Identify which cell holds the provided text, then report its (X, Y) central coordinate. 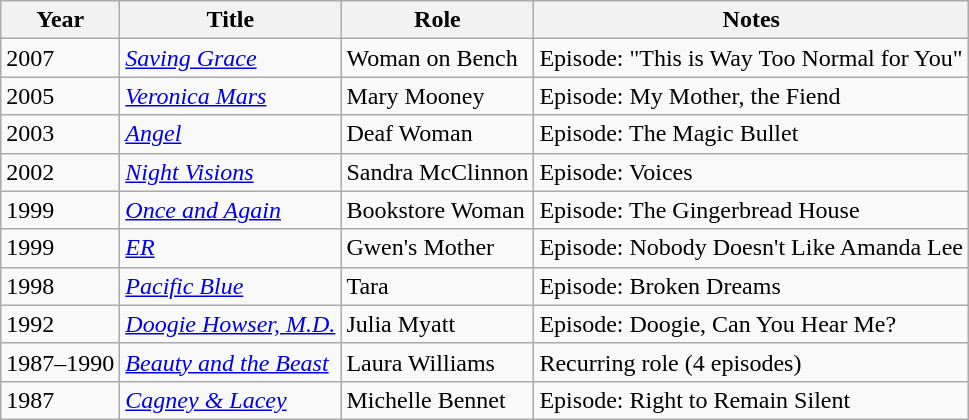
Role (438, 20)
Episode: "This is Way Too Normal for You" (752, 58)
2005 (60, 96)
Once and Again (230, 210)
1992 (60, 324)
Sandra McClinnon (438, 172)
Michelle Bennet (438, 400)
Julia Myatt (438, 324)
Year (60, 20)
Title (230, 20)
Deaf Woman (438, 134)
Night Visions (230, 172)
Laura Williams (438, 362)
Doogie Howser, M.D. (230, 324)
1998 (60, 286)
Angel (230, 134)
Episode: Doogie, Can You Hear Me? (752, 324)
Gwen's Mother (438, 248)
Episode: Voices (752, 172)
2007 (60, 58)
2002 (60, 172)
Episode: My Mother, the Fiend (752, 96)
Episode: Right to Remain Silent (752, 400)
2003 (60, 134)
Tara (438, 286)
Mary Mooney (438, 96)
Woman on Bench (438, 58)
Saving Grace (230, 58)
1987 (60, 400)
Pacific Blue (230, 286)
Episode: The Magic Bullet (752, 134)
ER (230, 248)
Notes (752, 20)
Episode: Broken Dreams (752, 286)
Beauty and the Beast (230, 362)
1987–1990 (60, 362)
Cagney & Lacey (230, 400)
Veronica Mars (230, 96)
Recurring role (4 episodes) (752, 362)
Episode: Nobody Doesn't Like Amanda Lee (752, 248)
Bookstore Woman (438, 210)
Episode: The Gingerbread House (752, 210)
